Output the [x, y] coordinate of the center of the cell containing the given text.  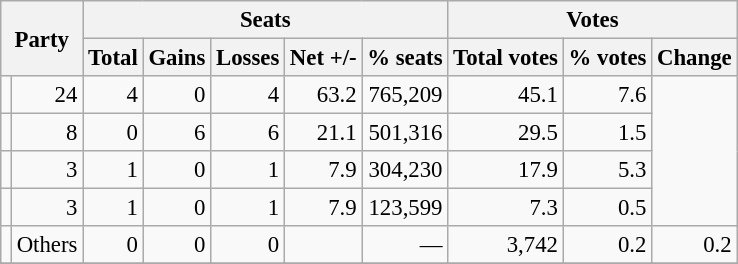
Party [42, 38]
24 [46, 95]
8 [46, 133]
304,230 [405, 170]
Seats [266, 20]
5.3 [607, 170]
3,742 [506, 245]
Total votes [506, 58]
Change [694, 58]
765,209 [405, 95]
17.9 [506, 170]
7.3 [506, 208]
% votes [607, 58]
Votes [592, 20]
Total [113, 58]
29.5 [506, 133]
% seats [405, 58]
21.1 [324, 133]
45.1 [506, 95]
501,316 [405, 133]
Others [46, 245]
Gains [177, 58]
Losses [248, 58]
Net +/- [324, 58]
— [405, 245]
123,599 [405, 208]
1.5 [607, 133]
63.2 [324, 95]
7.6 [607, 95]
0.5 [607, 208]
